From the cell containing the given text, extract its center point as (x, y) coordinate. 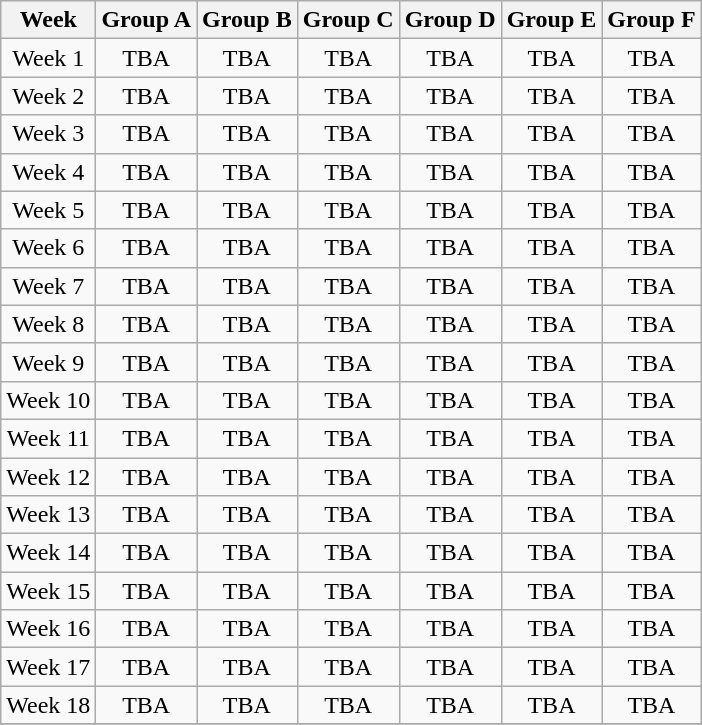
Group A (146, 20)
Week 15 (48, 591)
Week 2 (48, 96)
Week 5 (48, 210)
Group D (450, 20)
Week 11 (48, 438)
Week 4 (48, 172)
Week 14 (48, 553)
Week 10 (48, 400)
Week (48, 20)
Week 1 (48, 58)
Week 8 (48, 324)
Week 3 (48, 134)
Week 16 (48, 629)
Week 7 (48, 286)
Group B (248, 20)
Week 17 (48, 667)
Group E (552, 20)
Group F (652, 20)
Week 18 (48, 705)
Week 6 (48, 248)
Group C (348, 20)
Week 13 (48, 515)
Week 9 (48, 362)
Week 12 (48, 477)
